Output the (x, y) coordinate of the center of the cell containing the given text.  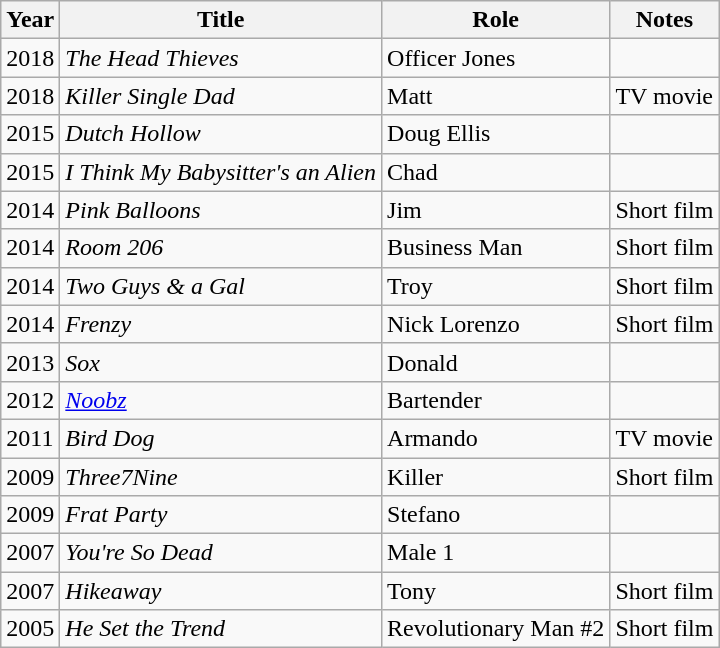
Noobz (221, 400)
Bird Dog (221, 438)
2011 (30, 438)
You're So Dead (221, 553)
2005 (30, 629)
Dutch Hollow (221, 134)
Killer (496, 477)
Year (30, 20)
2013 (30, 362)
Officer Jones (496, 58)
Donald (496, 362)
2012 (30, 400)
Stefano (496, 515)
Armando (496, 438)
Matt (496, 96)
Three7Nine (221, 477)
Sox (221, 362)
Jim (496, 210)
Killer Single Dad (221, 96)
Nick Lorenzo (496, 324)
Two Guys & a Gal (221, 286)
Revolutionary Man #2 (496, 629)
I Think My Babysitter's an Alien (221, 172)
Chad (496, 172)
Pink Balloons (221, 210)
He Set the Trend (221, 629)
Tony (496, 591)
Room 206 (221, 248)
Frenzy (221, 324)
Business Man (496, 248)
Notes (664, 20)
Hikeaway (221, 591)
Bartender (496, 400)
Male 1 (496, 553)
Doug Ellis (496, 134)
Troy (496, 286)
Role (496, 20)
Frat Party (221, 515)
The Head Thieves (221, 58)
Title (221, 20)
